Scan for the cell matching the given text and deliver its [x, y] coordinate at center. 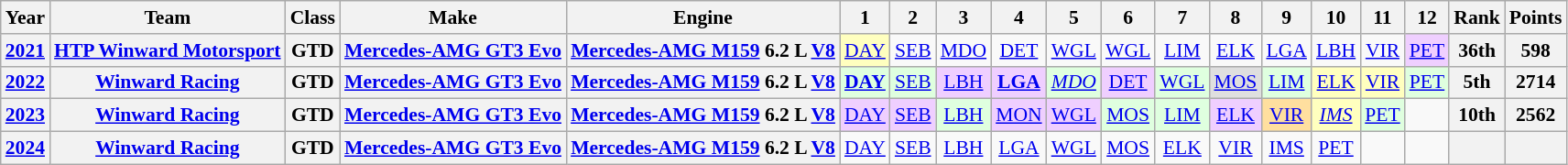
2022 [26, 82]
2 [913, 17]
2021 [26, 50]
Class [313, 17]
7 [1181, 17]
5th [1476, 82]
9 [1286, 17]
2562 [1536, 115]
3 [964, 17]
11 [1383, 17]
Make [452, 17]
1 [865, 17]
Engine [703, 17]
Team [168, 17]
Rank [1476, 17]
Year [26, 17]
10th [1476, 115]
HTP Winward Motorsport [168, 50]
36th [1476, 50]
MON [1018, 115]
12 [1427, 17]
598 [1536, 50]
Points [1536, 17]
5 [1073, 17]
2023 [26, 115]
8 [1235, 17]
4 [1018, 17]
2714 [1536, 82]
10 [1335, 17]
6 [1128, 17]
2024 [26, 148]
